Identify which cell holds the provided text, then report its (X, Y) central coordinate. 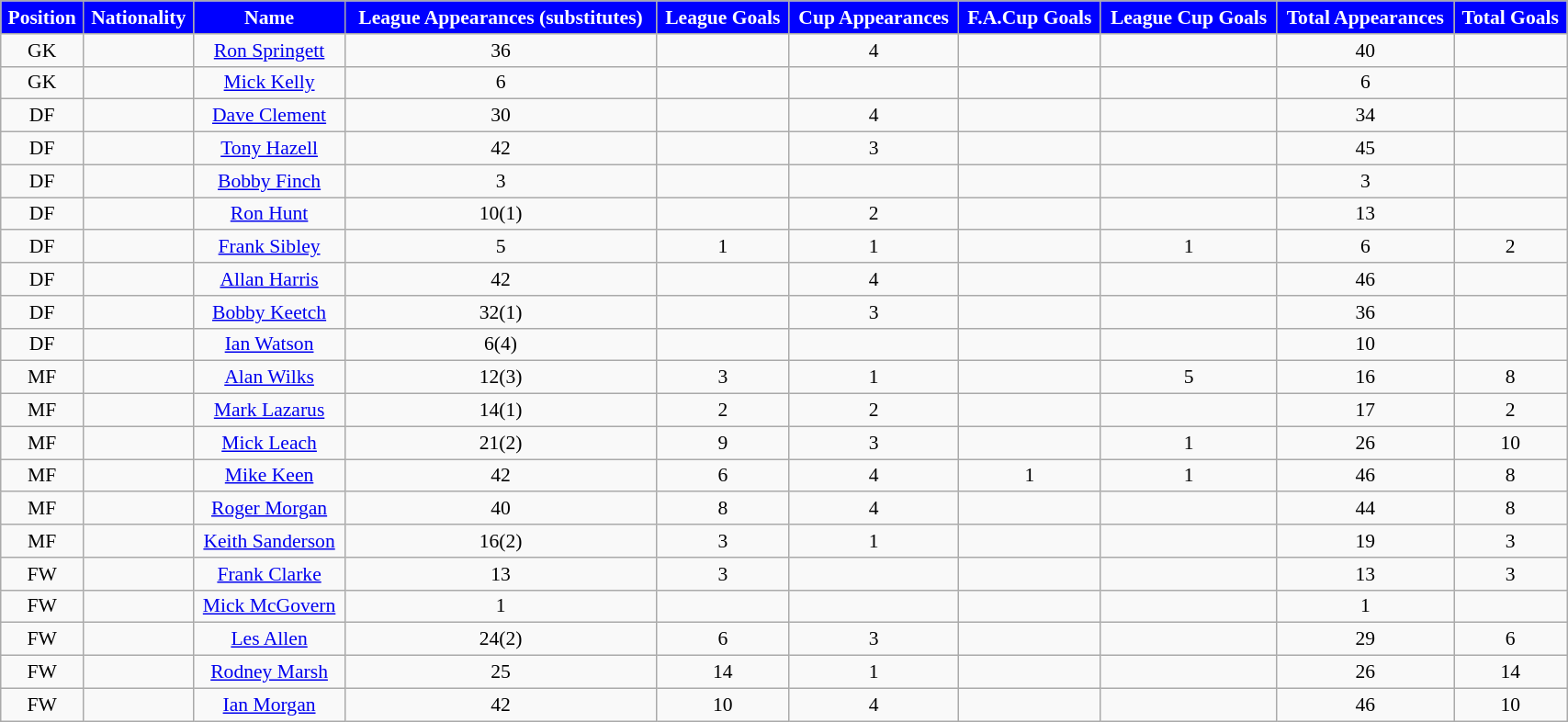
Total Goals (1510, 17)
34 (1365, 116)
Ron Springett (269, 51)
Mike Keen (269, 476)
17 (1365, 411)
21(2) (501, 443)
Keith Sanderson (269, 541)
Roger Morgan (269, 509)
25 (501, 672)
Bobby Finch (269, 181)
Cup Appearances (874, 17)
30 (501, 116)
Position (42, 17)
Nationality (139, 17)
Frank Sibley (269, 247)
Allan Harris (269, 279)
29 (1365, 639)
16 (1365, 378)
Mick McGovern (269, 606)
F.A.Cup Goals (1031, 17)
Name (269, 17)
19 (1365, 541)
League Appearances (substitutes) (501, 17)
14(1) (501, 411)
Mick Leach (269, 443)
Ron Hunt (269, 214)
Total Appearances (1365, 17)
Rodney Marsh (269, 672)
32(1) (501, 312)
Mark Lazarus (269, 411)
Ian Watson (269, 344)
Dave Clement (269, 116)
League Goals (723, 17)
16(2) (501, 541)
League Cup Goals (1189, 17)
45 (1365, 149)
Tony Hazell (269, 149)
9 (723, 443)
44 (1365, 509)
12(3) (501, 378)
Alan Wilks (269, 378)
Ian Morgan (269, 705)
Bobby Keetch (269, 312)
24(2) (501, 639)
6(4) (501, 344)
10(1) (501, 214)
Frank Clarke (269, 574)
Les Allen (269, 639)
Mick Kelly (269, 83)
